Identify which cell holds the provided text, then report its [x, y] central coordinate. 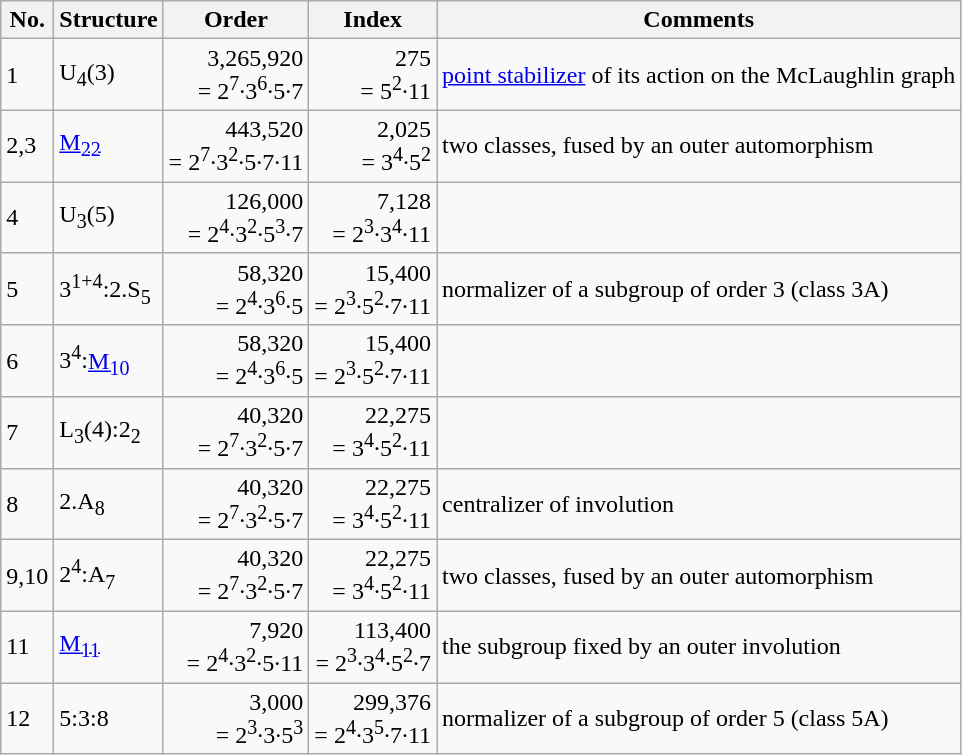
31+4:2.S5 [108, 289]
3,000= 23·3·53 [236, 719]
275= 52·11 [373, 75]
5:3:8 [108, 719]
U3(5) [108, 218]
U4(3) [108, 75]
2,3 [28, 146]
normalizer of a subgroup of order 5 (class 5A) [699, 719]
126,000= 24·32·53·7 [236, 218]
7,128= 23·34·11 [373, 218]
11 [28, 647]
normalizer of a subgroup of order 3 (class 3A) [699, 289]
12 [28, 719]
299,376= 24·35·7·11 [373, 719]
24:A7 [108, 576]
Index [373, 20]
centralizer of involution [699, 504]
5 [28, 289]
7 [28, 433]
34:M10 [108, 361]
2.A8 [108, 504]
L3(4):22 [108, 433]
Structure [108, 20]
1 [28, 75]
Comments [699, 20]
6 [28, 361]
7,920= 24·32·5·11 [236, 647]
Order [236, 20]
point stabilizer of its action on the McLaughlin graph [699, 75]
the subgroup fixed by an outer involution [699, 647]
8 [28, 504]
2,025= 34·52 [373, 146]
M22 [108, 146]
3,265,920= 27·36·5·7 [236, 75]
M11 [108, 647]
No. [28, 20]
9,10 [28, 576]
113,400= 23·34·52·7 [373, 647]
4 [28, 218]
443,520= 27·32·5·7·11 [236, 146]
